Search for the cell housing the specified text and yield its (x, y) center coordinate. 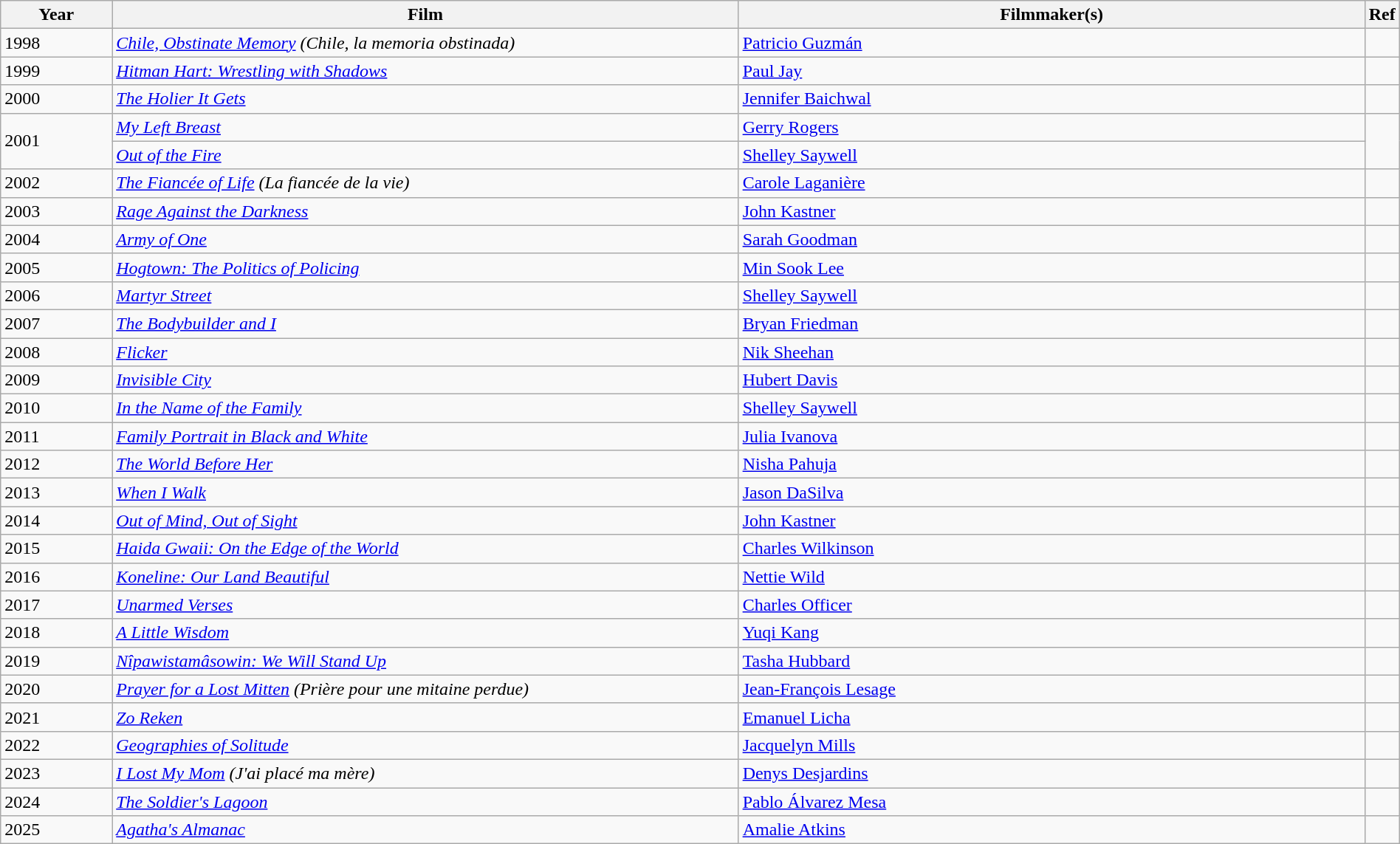
My Left Breast (425, 127)
2023 (56, 773)
2007 (56, 323)
2006 (56, 295)
Out of Mind, Out of Sight (425, 521)
Filmmaker(s) (1051, 15)
Hogtown: The Politics of Policing (425, 267)
Tasha Hubbard (1051, 661)
Jean-François Lesage (1051, 689)
Zo Reken (425, 717)
Film (425, 15)
Julia Ivanova (1051, 436)
Amalie Atkins (1051, 830)
Nettie Wild (1051, 577)
Sarah Goodman (1051, 239)
2013 (56, 493)
2014 (56, 521)
Hubert Davis (1051, 380)
2012 (56, 464)
2005 (56, 267)
Nisha Pahuja (1051, 464)
Invisible City (425, 380)
Yuqi Kang (1051, 633)
2021 (56, 717)
The Bodybuilder and I (425, 323)
2010 (56, 408)
Pablo Álvarez Mesa (1051, 801)
Out of the Fire (425, 155)
I Lost My Mom (J'ai placé ma mère) (425, 773)
1998 (56, 43)
Year (56, 15)
2011 (56, 436)
Nik Sheehan (1051, 352)
Patricio Guzmán (1051, 43)
Family Portrait in Black and White (425, 436)
Koneline: Our Land Beautiful (425, 577)
Charles Wilkinson (1051, 549)
Carole Laganière (1051, 183)
2004 (56, 239)
2017 (56, 605)
Haida Gwaii: On the Edge of the World (425, 549)
Charles Officer (1051, 605)
2001 (56, 141)
2000 (56, 99)
Emanuel Licha (1051, 717)
2022 (56, 745)
Jennifer Baichwal (1051, 99)
Denys Desjardins (1051, 773)
Bryan Friedman (1051, 323)
2015 (56, 549)
Chile, Obstinate Memory (Chile, la memoria obstinada) (425, 43)
Ref (1382, 15)
2024 (56, 801)
1999 (56, 71)
In the Name of the Family (425, 408)
2025 (56, 830)
A Little Wisdom (425, 633)
Gerry Rogers (1051, 127)
2009 (56, 380)
Flicker (425, 352)
Martyr Street (425, 295)
The World Before Her (425, 464)
The Soldier's Lagoon (425, 801)
Hitman Hart: Wrestling with Shadows (425, 71)
2018 (56, 633)
2020 (56, 689)
Army of One (425, 239)
Jason DaSilva (1051, 493)
Jacquelyn Mills (1051, 745)
The Holier It Gets (425, 99)
Prayer for a Lost Mitten (Prière pour une mitaine perdue) (425, 689)
Min Sook Lee (1051, 267)
2008 (56, 352)
Nîpawistamâsowin: We Will Stand Up (425, 661)
Unarmed Verses (425, 605)
Geographies of Solitude (425, 745)
The Fiancée of Life (La fiancée de la vie) (425, 183)
Rage Against the Darkness (425, 211)
Agatha's Almanac (425, 830)
2019 (56, 661)
When I Walk (425, 493)
2016 (56, 577)
2003 (56, 211)
2002 (56, 183)
Paul Jay (1051, 71)
